Detect which cell encompasses the target text, then output its [X, Y] center coordinate. 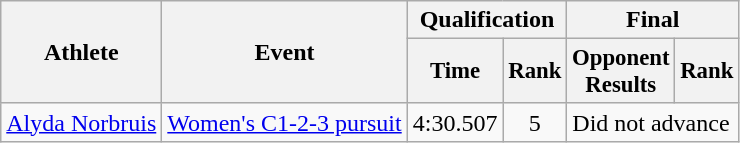
Athlete [82, 52]
Event [284, 52]
Did not advance [653, 122]
Women's C1-2-3 pursuit [284, 122]
Time [455, 72]
5 [535, 122]
Alyda Norbruis [82, 122]
Final [653, 20]
OpponentResults [621, 72]
Qualification [487, 20]
4:30.507 [455, 122]
